Determine the (X, Y) coordinate at the center of the cell enclosing the given text.  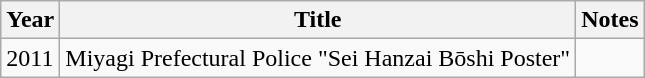
Miyagi Prefectural Police "Sei Hanzai Bōshi Poster" (318, 58)
Title (318, 20)
Year (30, 20)
Notes (610, 20)
2011 (30, 58)
